For the text-containing cell, return its midpoint in [x, y] coordinate format. 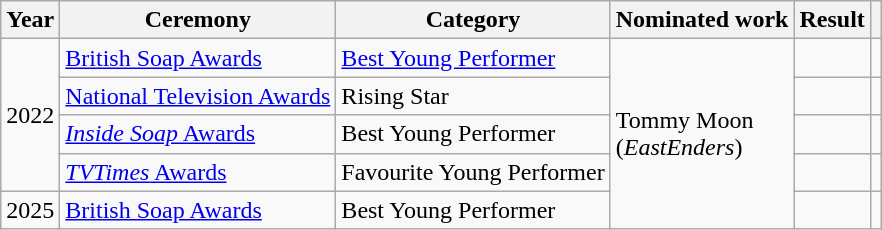
Category [473, 20]
Result [832, 20]
Year [30, 20]
Rising Star [473, 96]
Nominated work [702, 20]
2022 [30, 115]
2025 [30, 210]
Favourite Young Performer [473, 172]
TVTimes Awards [198, 172]
Tommy Moon(EastEnders) [702, 134]
Ceremony [198, 20]
National Television Awards [198, 96]
Inside Soap Awards [198, 134]
